Return (x, y) of the center of cell containing provided text 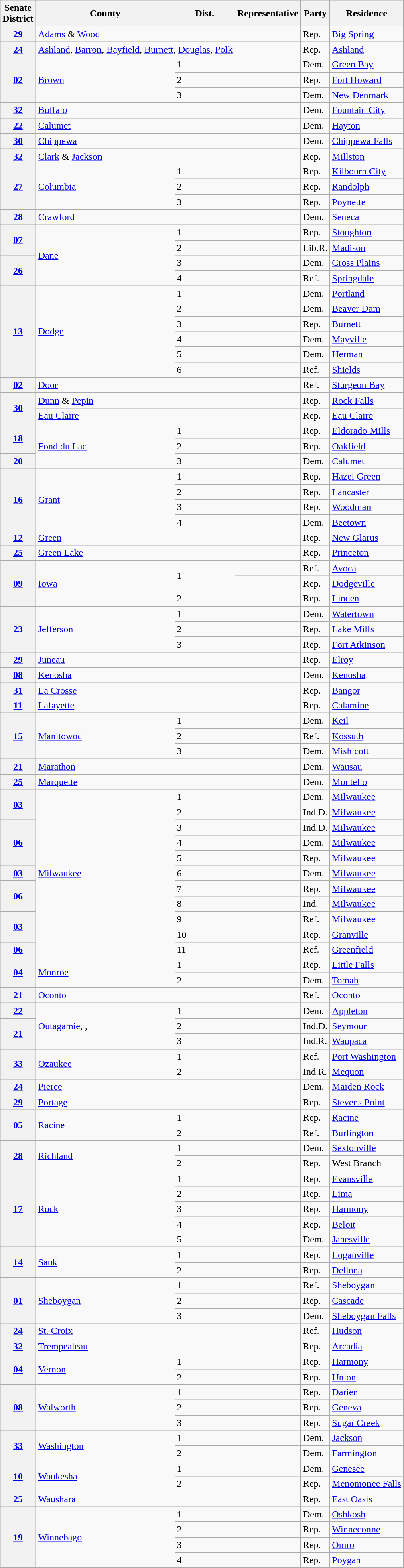
Dist. (205, 14)
Representative (268, 14)
Avoca (367, 568)
27 (18, 186)
Washington (105, 1446)
Grant (105, 500)
Buffalo (135, 110)
Cross Plains (367, 263)
Dunn & Pepin (135, 400)
Marathon (135, 767)
Ashland (367, 49)
Door (135, 385)
Woodman (367, 507)
Big Spring (367, 34)
Millston (367, 156)
Jefferson (105, 629)
Shields (367, 370)
Randolph (367, 186)
Waupaca (367, 1041)
New Denmark (367, 95)
Chippewa (135, 141)
Dodge (105, 332)
Sextonville (367, 1148)
15 (18, 736)
Monroe (105, 973)
31 (18, 690)
Dodgeville (367, 583)
Wausau (367, 767)
Menomonee Falls (367, 1484)
Cascade (367, 1301)
Springdale (367, 278)
County (105, 14)
Sheboygan Falls (367, 1316)
01 (18, 1301)
19 (18, 1537)
Green Bay (367, 65)
Greenfield (367, 950)
Elroy (367, 660)
Winnebago (105, 1537)
Dane (105, 255)
05 (18, 1125)
Beetown (367, 522)
Adams & Wood (135, 34)
Columbia (105, 186)
Iowa (105, 583)
Jackson (367, 1438)
Seymour (367, 1026)
Ozaukee (105, 1064)
13 (18, 332)
Darien (367, 1392)
Stevens Point (367, 1102)
Calamine (367, 706)
Lib.R. (315, 248)
Evansville (367, 1178)
East Oasis (367, 1499)
Brown (105, 80)
Fort Howard (367, 80)
Janesville (367, 1240)
Oshkosh (367, 1514)
Lafayette (135, 706)
Mayville (367, 339)
Marquette (135, 782)
Genesee (367, 1469)
Watertown (367, 614)
Stoughton (367, 233)
Lancaster (367, 492)
Trempealeau (135, 1346)
Madison (367, 248)
Hazel Green (367, 477)
West Branch (367, 1163)
Loganville (367, 1255)
Clark & Jackson (135, 156)
Mequon (367, 1072)
Princeton (367, 553)
12 (18, 538)
Residence (367, 14)
9 (205, 919)
Fond du Lac (105, 446)
Lima (367, 1194)
Fort Atkinson (367, 644)
Hayton (367, 125)
20 (18, 461)
Richland (105, 1155)
7 (205, 888)
Arcadia (367, 1346)
Montello (367, 782)
Waukesha (105, 1476)
Fountain City (367, 110)
17 (18, 1209)
Port Washington (367, 1056)
Beloit (367, 1224)
Bangor (367, 690)
Poygan (367, 1560)
Union (367, 1377)
23 (18, 629)
Chippewa Falls (367, 141)
Ind. (315, 904)
26 (18, 271)
09 (18, 583)
Waushara (135, 1499)
Herman (367, 354)
Kilbourn City (367, 171)
Beaver Dam (367, 309)
Hudson (367, 1331)
Omro (367, 1545)
Keil (367, 721)
Rock (105, 1209)
Sturgeon Bay (367, 385)
Poynette (367, 202)
Green (135, 538)
Linden (367, 599)
Burnett (367, 324)
Portland (367, 293)
18 (18, 438)
Tomah (367, 980)
Seneca (367, 217)
8 (205, 904)
Rock Falls (367, 400)
Lake Mills (367, 629)
Manitowoc (105, 736)
Winneconne (367, 1530)
Green Lake (135, 553)
Sauk (105, 1262)
16 (18, 500)
Geneva (367, 1407)
Vernon (105, 1369)
Kossuth (367, 736)
Maiden Rock (367, 1087)
Sugar Creek (367, 1423)
Granville (367, 935)
Burlington (367, 1133)
Pierce (135, 1087)
Outagamie, , (105, 1026)
La Crosse (135, 690)
Eldorado Mills (367, 431)
Ashland, Barron, Bayfield, Burnett, Douglas, Polk (135, 49)
07 (18, 240)
Little Falls (367, 965)
Party (315, 14)
SenateDistrict (18, 14)
Mishicott (367, 751)
14 (18, 1262)
Dellona (367, 1270)
Oakfield (367, 446)
Portage (135, 1102)
Crawford (135, 217)
Appleton (367, 1011)
St. Croix (135, 1331)
Walworth (105, 1407)
New Glarus (367, 538)
Farmington (367, 1453)
Juneau (135, 660)
